Locate the cell with the specified text and output its (x, y) center coordinate. 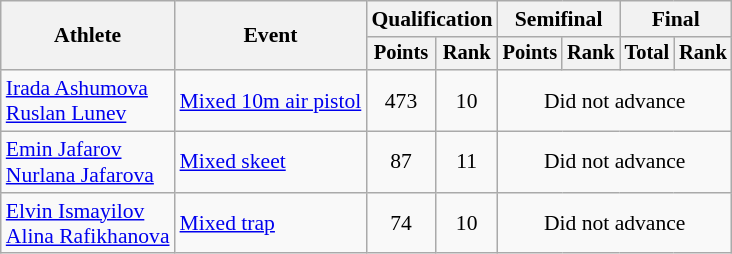
Mixed skeet (271, 162)
87 (400, 162)
Athlete (88, 36)
473 (400, 100)
Total (648, 54)
Mixed 10m air pistol (271, 100)
Semifinal (559, 19)
11 (467, 162)
Mixed trap (271, 224)
Elvin IsmayilovAlina Rafikhanova (88, 224)
Event (271, 36)
Irada AshumovaRuslan Lunev (88, 100)
Final (676, 19)
Qualification (432, 19)
74 (400, 224)
Emin JafarovNurlana Jafarova (88, 162)
